Scan for the cell matching the given text and deliver its [x, y] coordinate at center. 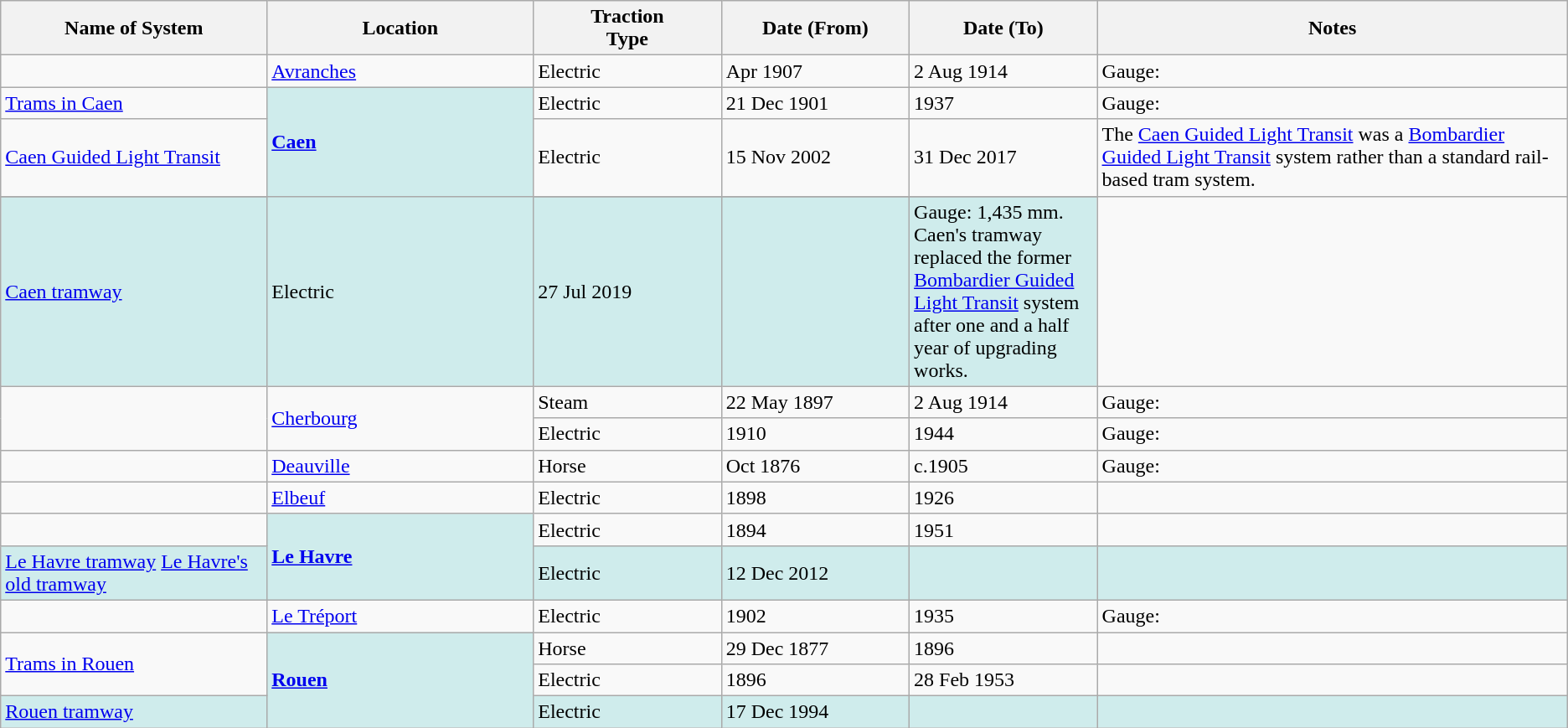
17 Dec 1994 [815, 712]
1935 [1003, 616]
1937 [1003, 103]
Le Havre tramway Le Havre's old tramway [134, 573]
31 Dec 2017 [1003, 157]
12 Dec 2012 [815, 573]
15 Nov 2002 [815, 157]
29 Dec 1877 [815, 648]
Caen [400, 142]
c.1905 [1003, 466]
Oct 1876 [815, 466]
Name of System [134, 28]
Avranches [400, 71]
The Caen Guided Light Transit was a Bombardier Guided Light Transit system rather than a standard rail-based tram system. [1332, 157]
1902 [815, 616]
Steam [627, 402]
Deauville [400, 466]
Trams in Rouen [134, 663]
Rouen [400, 679]
21 Dec 1901 [815, 103]
Elbeuf [400, 498]
28 Feb 1953 [1003, 680]
Rouen tramway [134, 712]
1926 [1003, 498]
Trams in Caen [134, 103]
1894 [815, 529]
22 May 1897 [815, 402]
Le Tréport [400, 616]
1898 [815, 498]
1910 [815, 434]
Caen tramway [134, 292]
Location [400, 28]
Notes [1332, 28]
TractionType [627, 28]
Gauge: 1,435 mm. Caen's tramway replaced the former Bombardier Guided Light Transit system after one and a half year of upgrading works. [1003, 292]
1944 [1003, 434]
1951 [1003, 529]
Date (From) [815, 28]
Le Havre [400, 556]
Caen Guided Light Transit [134, 157]
Apr 1907 [815, 71]
27 Jul 2019 [627, 292]
Cherbourg [400, 418]
Date (To) [1003, 28]
